Provide the [X, Y] coordinate of the cell's center where the given text is located.  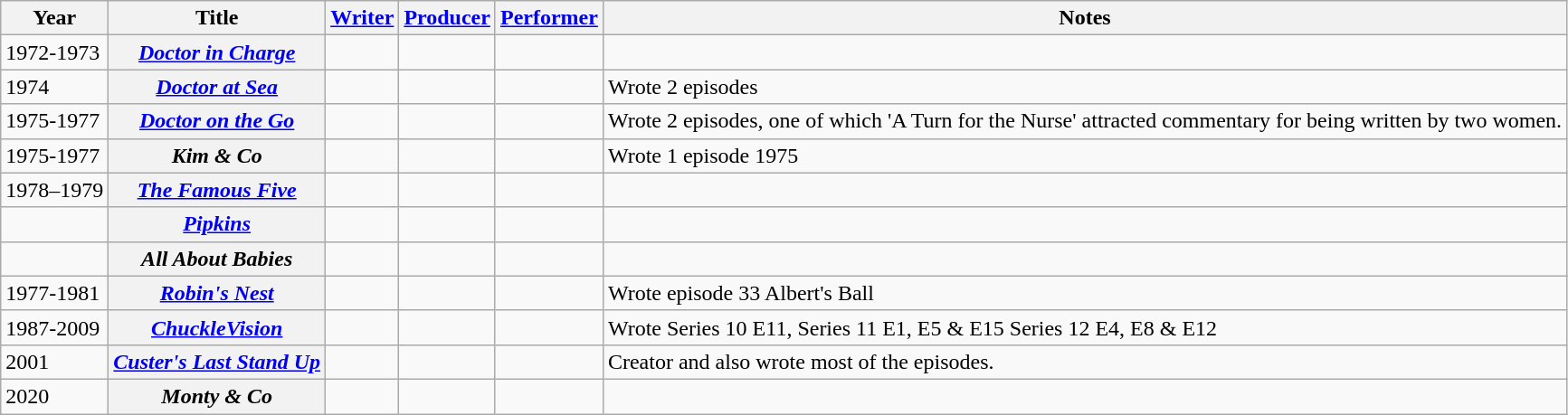
Doctor at Sea [217, 87]
Title [217, 18]
Wrote Series 10 E11, Series 11 E1, E5 & E15 Series 12 E4, E8 & E12 [1084, 327]
1987-2009 [54, 327]
Writer [362, 18]
Wrote episode 33 Albert's Ball [1084, 293]
All About Babies [217, 259]
1974 [54, 87]
Custer's Last Stand Up [217, 362]
Creator and also wrote most of the episodes. [1084, 362]
Kim & Co [217, 156]
The Famous Five [217, 190]
Notes [1084, 18]
Robin's Nest [217, 293]
Doctor in Charge [217, 52]
Performer [548, 18]
ChuckleVision [217, 327]
1972-1973 [54, 52]
Wrote 2 episodes, one of which 'A Turn for the Nurse' attracted commentary for being written by two women. [1084, 121]
2020 [54, 396]
Pipkins [217, 224]
2001 [54, 362]
1978–1979 [54, 190]
1977-1981 [54, 293]
Monty & Co [217, 396]
Producer [447, 18]
Year [54, 18]
Wrote 2 episodes [1084, 87]
Doctor on the Go [217, 121]
Wrote 1 episode 1975 [1084, 156]
